Provide the (x, y) coordinate of the cell's center where the given text is located.  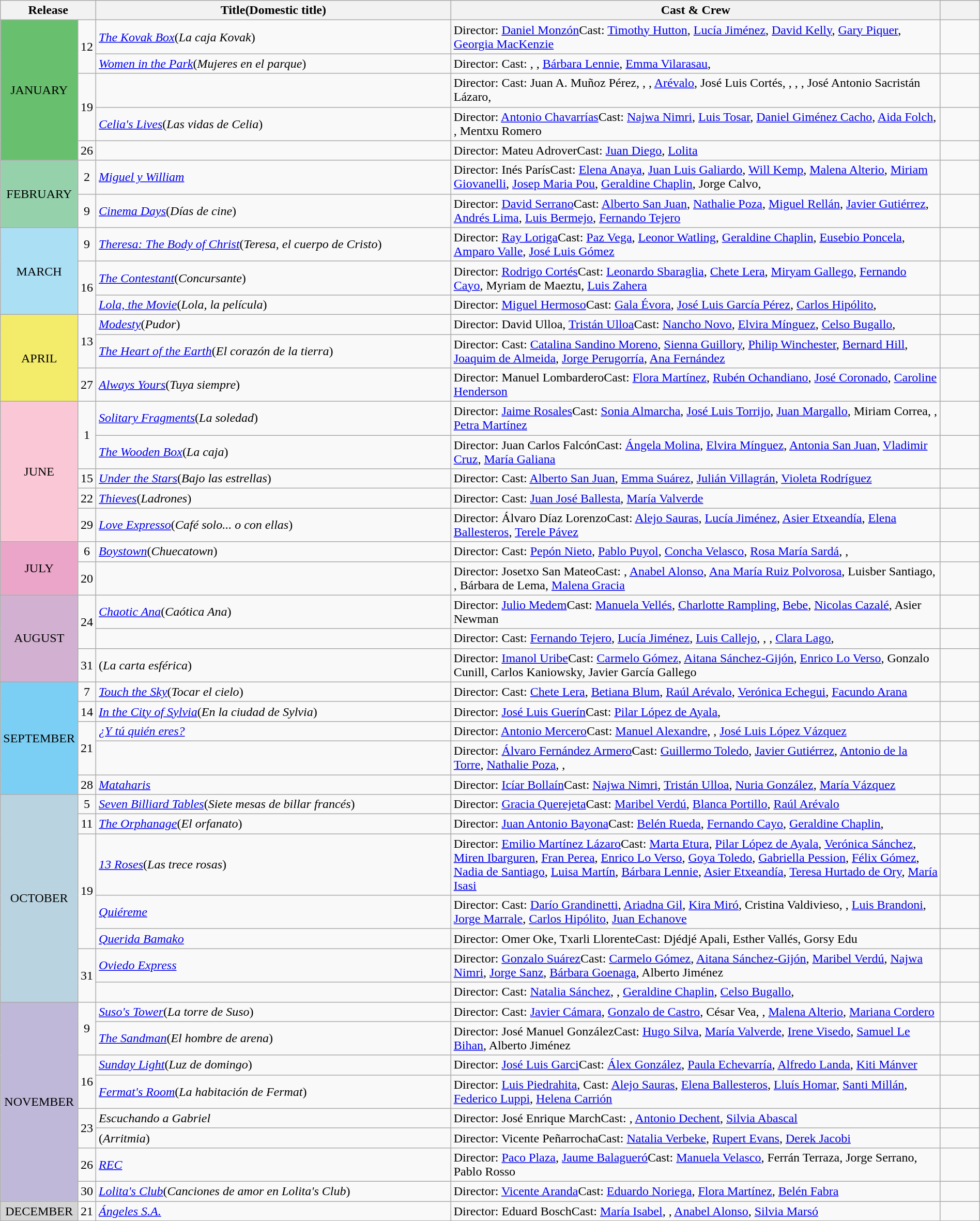
Boystown(Chuecatown) (274, 552)
The Sandman(El hombre de arena) (274, 1038)
13 Roses(Las trece rosas) (274, 864)
Director: Paco Plaza, Jaume BalagueróCast: Manuela Velasco, Ferrán Terraza, Jorge Serrano, Pablo Rosso (696, 1164)
Director: Omer Oke, Txarli LlorenteCast: Djédjé Apali, Esther Vallés, Gorsy Edu (696, 939)
1 (87, 435)
7 (87, 692)
Women in the Park(Mujeres en el parque) (274, 64)
Oviedo Express (274, 966)
Director: Imanol UribeCast: Carmelo Gómez, Aitana Sánchez-Gijón, Enrico Lo Verso, Gonzalo Cunill, Carlos Kaniowsky, Javier García Gallego (696, 665)
Director: José Luis GarciCast: Álex González, Paula Echevarría, Alfredo Landa, Kiti Mánver (696, 1065)
Celia's Lives(Las vidas de Celia) (274, 124)
Director: Álvaro Díaz LorenzoCast: Alejo Sauras, Lucía Jiménez, Asier Etxeandía, Elena Ballesteros, Terele Pávez (696, 525)
Mataharis (274, 784)
Director: Julio MedemCast: Manuela Vellés, Charlotte Rampling, Bebe, Nicolas Cazalé, Asier Newman (696, 612)
22 (87, 498)
Director: Álvaro Fernández ArmeroCast: Guillermo Toledo, Javier Gutiérrez, Antonio de la Torre, Nathalie Poza, , (696, 758)
Cinema Days(Días de cine) (274, 211)
14 (87, 711)
Chaotic Ana(Caótica Ana) (274, 612)
Seven Billiard Tables(Siete mesas de billar francés) (274, 804)
Director: Cast: Juan A. Muñoz Pérez, , , Arévalo, José Luis Cortés, , , , José Antonio Sacristán Lázaro, (696, 90)
Director: Antonio MerceroCast: Manuel Alexandre, , José Luis López Vázquez (696, 731)
Querida Bamako (274, 939)
29 (87, 525)
Director: Cast: Alberto San Juan, Emma Suárez, Julián Villagrán, Violeta Rodríguez (696, 479)
Theresa: The Body of Christ(Teresa, el cuerpo de Cristo) (274, 244)
Director: Josetxo San MateoCast: , Anabel Alonso, Ana María Ruiz Polvorosa, Luisber Santiago, , Bárbara de Lema, Malena Gracia (696, 578)
JUNE (39, 471)
Director: Mateu AdroverCast: Juan Diego, Lolita (696, 150)
Director: Manuel LombarderoCast: Flora Martínez, Rubén Ochandiano, José Coronado, Caroline Henderson (696, 385)
13 (87, 341)
Director: Vicente ArandaCast: Eduardo Noriega, Flora Martínez, Belén Fabra (696, 1191)
JANUARY (39, 90)
Thieves(Ladrones) (274, 498)
The Orphanage(El orfanato) (274, 824)
The Contestant(Concursante) (274, 278)
Director: Cast: Pepón Nieto, Pablo Puyol, Concha Velasco, Rosa María Sardá, , (696, 552)
Solitary Fragments(La soledad) (274, 419)
20 (87, 578)
The Wooden Box(La caja) (274, 452)
2 (87, 177)
Director: Juan Antonio BayonaCast: Belén Rueda, Fernando Cayo, Geraldine Chaplin, (696, 824)
15 (87, 479)
Director: Gonzalo SuárezCast: Carmelo Gómez, Aitana Sánchez-Gijón, Maribel Verdú, Najwa Nimri, Jorge Sanz, Bárbara Goenaga, Alberto Jiménez (696, 966)
Director: Cast: Chete Lera, Betiana Blum, Raúl Arévalo, Verónica Echegui, Facundo Arana (696, 692)
Always Yours(Tuya siempre) (274, 385)
Under the Stars(Bajo las estrellas) (274, 479)
Director: Cast: Fernando Tejero, Lucía Jiménez, Luis Callejo, , , Clara Lago, (696, 638)
Title(Domestic title) (274, 10)
Touch the Sky(Tocar el cielo) (274, 692)
Modesty(Pudor) (274, 324)
Lola, the Movie(Lola, la película) (274, 304)
Director: Eduard BoschCast: María Isabel, , Anabel Alonso, Silvia Marsó (696, 1211)
(La carta esférica) (274, 665)
12 (87, 47)
The Kovak Box(La caja Kovak) (274, 37)
Director: Cast: Natalia Sánchez, , Geraldine Chaplin, Celso Bugallo, (696, 992)
6 (87, 552)
Director: Cast: , , Bárbara Lennie, Emma Vilarasau, (696, 64)
(Arritmia) (274, 1138)
28 (87, 784)
Ángeles S.A. (274, 1211)
Cast & Crew (696, 10)
Director: Cast: Javier Cámara, Gonzalo de Castro, César Vea, , Malena Alterio, Mariana Cordero (696, 1012)
Director: Daniel MonzónCast: Timothy Hutton, Lucía Jiménez, David Kelly, Gary Piquer, Georgia MacKenzie (696, 37)
Lolita's Club(Canciones de amor en Lolita's Club) (274, 1191)
30 (87, 1191)
Director: Juan Carlos FalcónCast: Ángela Molina, Elvira Mínguez, Antonia San Juan, Vladimir Cruz, María Galiana (696, 452)
Miguel y William (274, 177)
Director: José Manuel GonzálezCast: Hugo Silva, María Valverde, Irene Visedo, Samuel Le Bihan, Alberto Jiménez (696, 1038)
In the City of Sylvia(En la ciudad de Sylvia) (274, 711)
APRIL (39, 358)
Director: Cast: Catalina Sandino Moreno, Sienna Guillory, Philip Winchester, Bernard Hill, Joaquim de Almeida, Jorge Perugorría, Ana Fernández (696, 350)
Director: Antonio ChavarríasCast: Najwa Nimri, Luis Tosar, Daniel Giménez Cacho, Aida Folch, , Mentxu Romero (696, 124)
Director: Cast: Darío Grandinetti, Ariadna Gil, Kira Miró, Cristina Valdivieso, , Luis Brandoni, Jorge Marrale, Carlos Hipólito, Juan Echanove (696, 912)
Director: Gracia QuerejetaCast: Maribel Verdú, Blanca Portillo, Raúl Arévalo (696, 804)
SEPTEMBER (39, 738)
Director: Rodrigo CortésCast: Leonardo Sbaraglia, Chete Lera, Miryam Gallego, Fernando Cayo, Myriam de Maeztu, Luis Zahera (696, 278)
24 (87, 621)
Escuchando a Gabriel (274, 1118)
Director: Miguel HermosoCast: Gala Évora, José Luis García Pérez, Carlos Hipólito, (696, 304)
Director: Jaime RosalesCast: Sonia Almarcha, José Luis Torrijo, Juan Margallo, Miriam Correa, , Petra Martínez (696, 419)
Sunday Light(Luz de domingo) (274, 1065)
MARCH (39, 271)
JULY (39, 569)
Director: Luis Piedrahita, Cast: Alejo Sauras, Elena Ballesteros, Lluís Homar, Santi Millán, Federico Luppi, Helena Carrión (696, 1092)
Director: David Ulloa, Tristán UlloaCast: Nancho Novo, Elvira Mínguez, Celso Bugallo, (696, 324)
FEBRUARY (39, 194)
OCTOBER (39, 898)
Director: Ray LorigaCast: Paz Vega, Leonor Watling, Geraldine Chaplin, Eusebio Poncela, Amparo Valle, José Luis Gómez (696, 244)
Director: José Luis GuerínCast: Pilar López de Ayala, (696, 711)
AUGUST (39, 638)
Director: Icíar BollaínCast: Najwa Nimri, Tristán Ulloa, Nuria González, María Vázquez (696, 784)
11 (87, 824)
NOVEMBER (39, 1102)
Fermat's Room(La habitación de Fermat) (274, 1092)
Director: Cast: Juan José Ballesta, María Valverde (696, 498)
The Heart of the Earth(El corazón de la tierra) (274, 350)
DECEMBER (39, 1211)
Quiéreme (274, 912)
Suso's Tower(La torre de Suso) (274, 1012)
¿Y tú quién eres? (274, 731)
27 (87, 385)
REC (274, 1164)
Release (49, 10)
5 (87, 804)
Love Expresso(Café solo... o con ellas) (274, 525)
Director: José Enrique MarchCast: , Antonio Dechent, Silvia Abascal (696, 1118)
Director: Vicente PeñarrochaCast: Natalia Verbeke, Rupert Evans, Derek Jacobi (696, 1138)
Director: David SerranoCast: Alberto San Juan, Nathalie Poza, Miguel Rellán, Javier Gutiérrez, Andrés Lima, Luis Bermejo, Fernando Tejero (696, 211)
23 (87, 1128)
